For the text-containing cell, return its midpoint in [x, y] coordinate format. 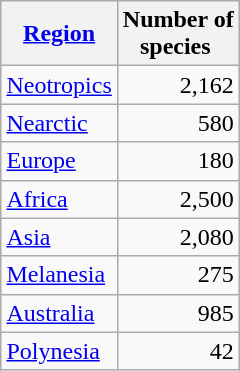
2,500 [178, 199]
Nearctic [59, 123]
Neotropics [59, 85]
2,080 [178, 237]
Melanesia [59, 275]
275 [178, 275]
Number ofspecies [178, 34]
Polynesia [59, 351]
Africa [59, 199]
2,162 [178, 85]
Europe [59, 161]
42 [178, 351]
Asia [59, 237]
Australia [59, 313]
180 [178, 161]
985 [178, 313]
Region [59, 34]
580 [178, 123]
